Provide the [X, Y] coordinate of the cell's center where the given text is located.  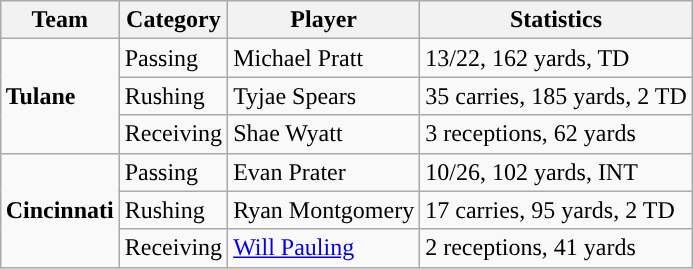
13/22, 162 yards, TD [556, 58]
3 receptions, 62 yards [556, 134]
10/26, 102 yards, INT [556, 172]
Team [60, 20]
Tyjae Spears [324, 96]
2 receptions, 41 yards [556, 248]
Evan Prater [324, 172]
Statistics [556, 20]
35 carries, 185 yards, 2 TD [556, 96]
Will Pauling [324, 248]
17 carries, 95 yards, 2 TD [556, 210]
Tulane [60, 96]
Michael Pratt [324, 58]
Cincinnati [60, 210]
Shae Wyatt [324, 134]
Ryan Montgomery [324, 210]
Player [324, 20]
Category [173, 20]
